Identify which cell holds the provided text, then report its (x, y) central coordinate. 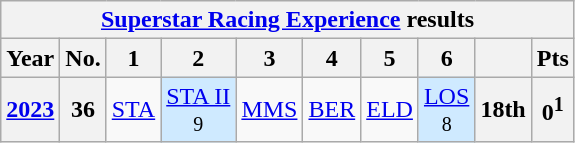
2 (198, 58)
18th (503, 110)
ELD (390, 110)
01 (552, 110)
STA II9 (198, 110)
36 (83, 110)
BER (332, 110)
STA (133, 110)
4 (332, 58)
MMS (270, 110)
1 (133, 58)
Superstar Racing Experience results (288, 20)
Pts (552, 58)
LOS8 (446, 110)
3 (270, 58)
5 (390, 58)
2023 (30, 110)
Year (30, 58)
No. (83, 58)
6 (446, 58)
